Identify which cell holds the provided text, then report its (X, Y) central coordinate. 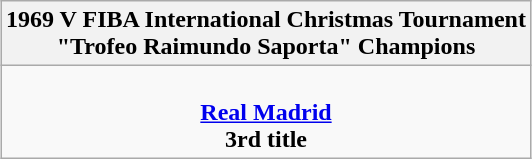
1969 V FIBA International Christmas Tournament"Trofeo Raimundo Saporta" Champions (266, 34)
Real Madrid3rd title (266, 112)
